From the cell containing the given text, extract its center point as (x, y) coordinate. 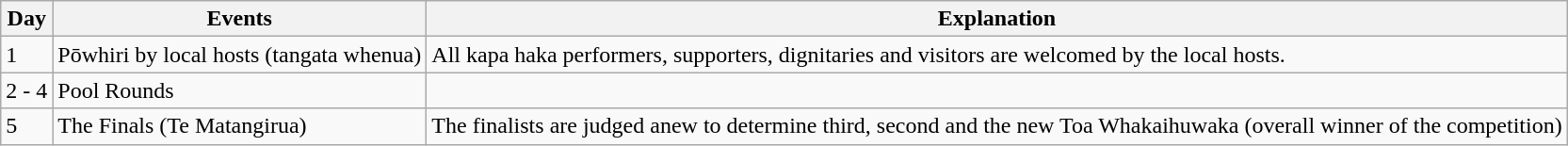
All kapa haka performers, supporters, dignitaries and visitors are welcomed by the local hosts. (996, 55)
Pōwhiri by local hosts (tangata whenua) (239, 55)
1 (26, 55)
The finalists are judged anew to determine third, second and the new Toa Whakaihuwaka (overall winner of the competition) (996, 126)
Events (239, 19)
2 - 4 (26, 90)
Explanation (996, 19)
The Finals (Te Matangirua) (239, 126)
Day (26, 19)
5 (26, 126)
Pool Rounds (239, 90)
